Return (x, y) of the center of cell containing provided text 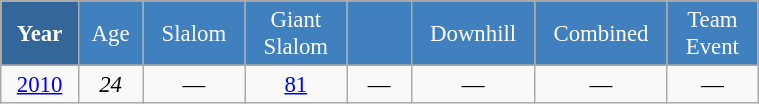
Downhill (472, 34)
Team Event (712, 34)
Combined (601, 34)
2010 (40, 85)
GiantSlalom (296, 34)
Age (110, 34)
Slalom (194, 34)
81 (296, 85)
Year (40, 34)
24 (110, 85)
